Capture the cell that displays the provided text and extract its (x, y) central coordinate. 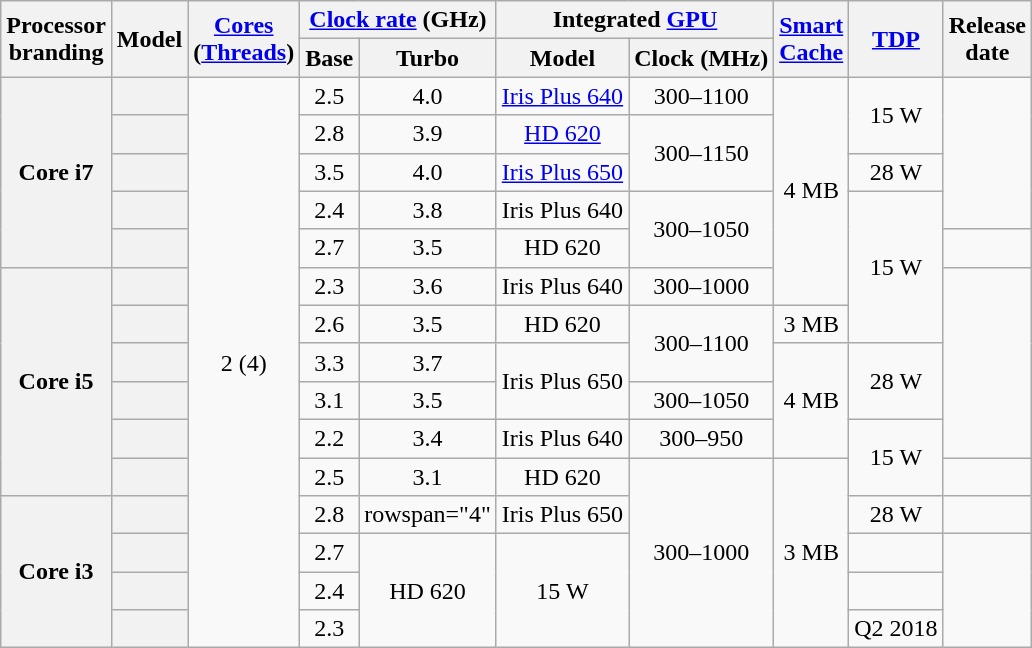
SmartCache (812, 39)
Clock rate (GHz) (398, 20)
Core i7 (56, 172)
300–950 (702, 438)
Turbo (428, 58)
TDP (896, 39)
Processorbranding (56, 39)
300–1150 (702, 153)
3.4 (428, 438)
Cores(Threads) (244, 39)
3.7 (428, 362)
Core i3 (56, 572)
2 (4) (244, 362)
Core i5 (56, 381)
2.6 (330, 324)
3.8 (428, 210)
Base (330, 58)
3.3 (330, 362)
Integrated GPU (634, 20)
Releasedate (987, 39)
3.6 (428, 286)
Clock (MHz) (702, 58)
Q2 2018 (896, 629)
3.9 (428, 134)
2.2 (330, 438)
rowspan="4" (428, 515)
